Output the (X, Y) coordinate of the center of the cell containing the given text.  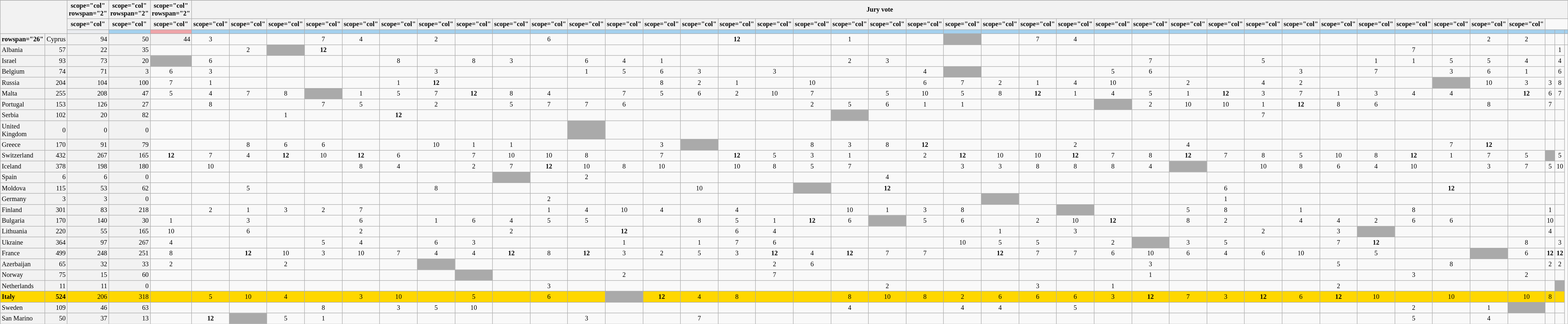
53 (88, 188)
153 (56, 104)
Azerbaijan (23, 264)
180 (130, 167)
32 (88, 264)
97 (88, 242)
rowspan="26" (23, 39)
Russia (23, 83)
432 (56, 156)
79 (130, 145)
109 (56, 308)
Iceland (23, 167)
Malta (23, 94)
62 (130, 188)
35 (130, 50)
30 (130, 221)
Switzerland (23, 156)
115 (56, 188)
318 (130, 297)
Germany (23, 199)
206 (88, 297)
218 (130, 210)
Lithuania (23, 231)
301 (56, 210)
208 (88, 94)
13 (130, 319)
65 (56, 264)
San Marino (23, 319)
204 (56, 83)
Albania (23, 50)
Bulgaria (23, 221)
63 (130, 308)
Greece (23, 145)
Israel (23, 61)
104 (88, 83)
Sweden (23, 308)
Norway (23, 275)
93 (56, 61)
United Kingdom (23, 130)
Cyprus (56, 39)
378 (56, 167)
499 (56, 253)
524 (56, 297)
Portugal (23, 104)
Moldova (23, 188)
27 (130, 104)
100 (130, 83)
60 (130, 275)
364 (56, 242)
71 (88, 72)
47 (130, 94)
Italy (23, 297)
15 (88, 275)
74 (56, 72)
91 (88, 145)
94 (88, 39)
255 (56, 94)
248 (88, 253)
Jury vote (880, 9)
75 (56, 275)
55 (88, 231)
57 (56, 50)
198 (88, 167)
83 (88, 210)
Belgium (23, 72)
46 (88, 308)
44 (171, 39)
33 (130, 264)
102 (56, 115)
37 (88, 319)
251 (130, 253)
Ukraine (23, 242)
22 (88, 50)
France (23, 253)
Spain (23, 177)
126 (88, 104)
140 (88, 221)
220 (56, 231)
73 (88, 61)
82 (130, 115)
Serbia (23, 115)
Finland (23, 210)
Netherlands (23, 286)
